Identify which cell holds the provided text, then report its (X, Y) central coordinate. 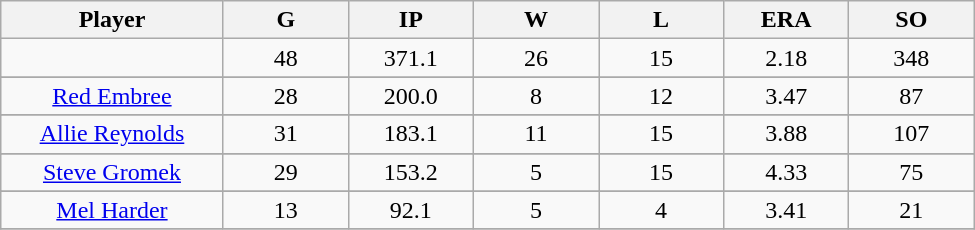
107 (912, 134)
12 (662, 96)
ERA (786, 20)
8 (536, 96)
21 (912, 210)
75 (912, 172)
28 (286, 96)
L (662, 20)
SO (912, 20)
Mel Harder (112, 210)
4 (662, 210)
92.1 (410, 210)
G (286, 20)
3.41 (786, 210)
31 (286, 134)
W (536, 20)
Player (112, 20)
3.47 (786, 96)
26 (536, 58)
348 (912, 58)
11 (536, 134)
371.1 (410, 58)
2.18 (786, 58)
Red Embree (112, 96)
183.1 (410, 134)
13 (286, 210)
IP (410, 20)
4.33 (786, 172)
Steve Gromek (112, 172)
29 (286, 172)
200.0 (410, 96)
3.88 (786, 134)
153.2 (410, 172)
Allie Reynolds (112, 134)
87 (912, 96)
48 (286, 58)
